Pinpoint the cell where the given text exists, returning its [x, y] midpoint coordinate. 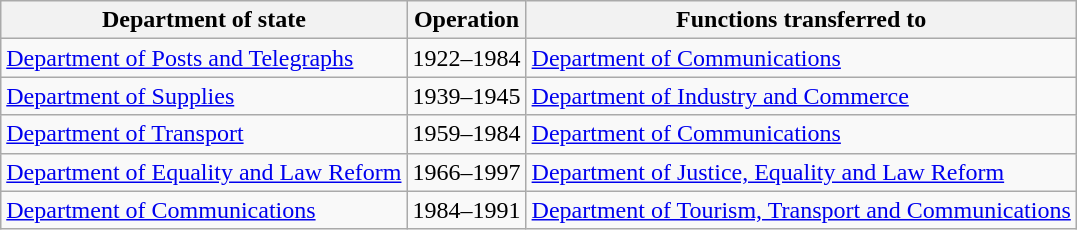
1939–1945 [466, 96]
Department of state [204, 20]
Department of Equality and Law Reform [204, 172]
1922–1984 [466, 58]
Department of Posts and Telegraphs [204, 58]
Operation [466, 20]
Functions transferred to [801, 20]
1984–1991 [466, 210]
Department of Justice, Equality and Law Reform [801, 172]
1959–1984 [466, 134]
Department of Supplies [204, 96]
Department of Tourism, Transport and Communications [801, 210]
1966–1997 [466, 172]
Department of Industry and Commerce [801, 96]
Department of Transport [204, 134]
